Search for the cell housing the specified text and yield its [X, Y] center coordinate. 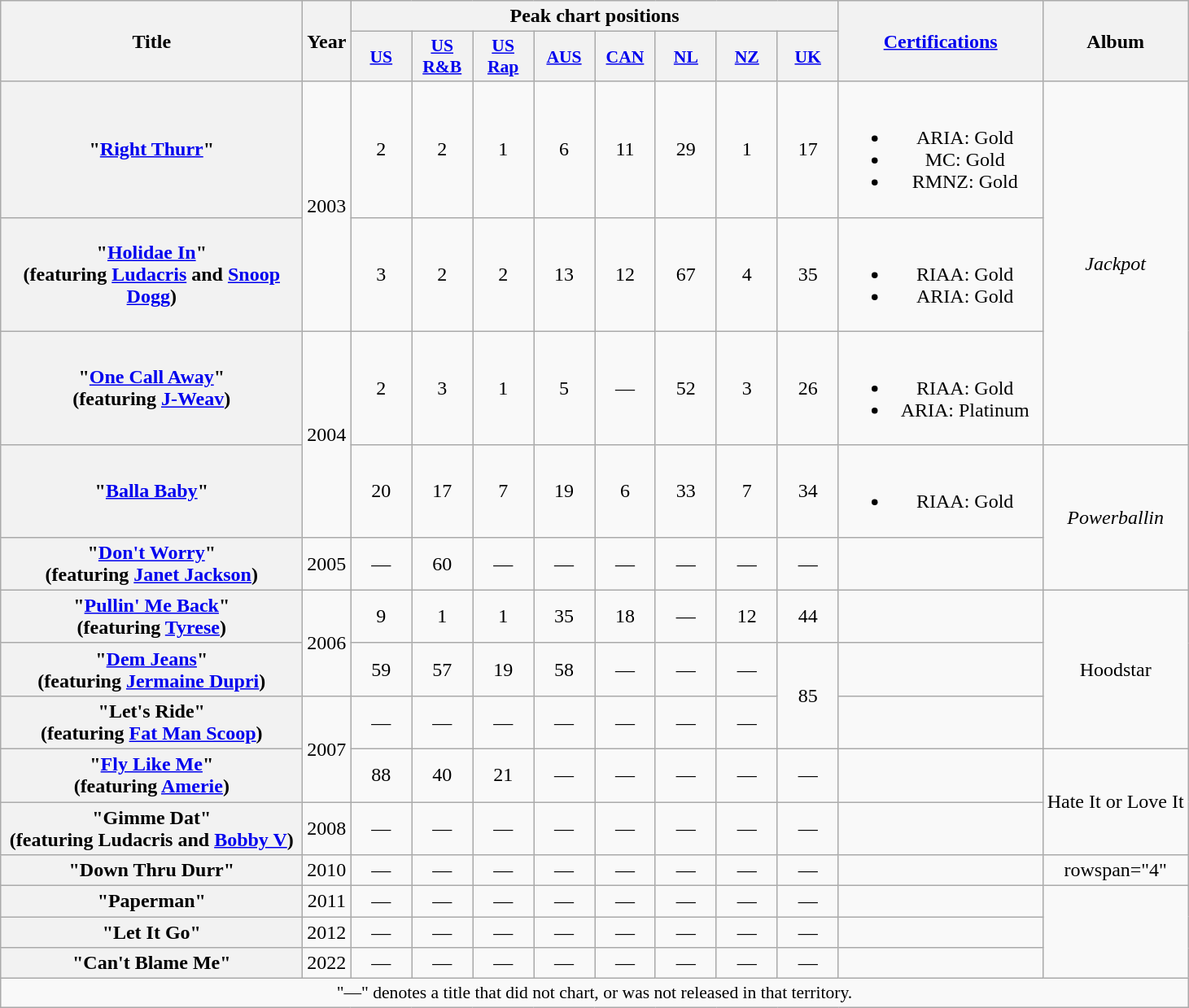
"Right Thurr" [151, 150]
RIAA: GoldARIA: Platinum [941, 388]
2006 [327, 643]
Album [1115, 41]
NZ [747, 57]
US [381, 57]
"Gimme Dat" (featuring Ludacris and Bobby V) [151, 828]
Hoodstar [1115, 669]
88 [381, 775]
"Can't Blame Me" [151, 963]
"Pullin' Me Back" (featuring Tyrese) [151, 617]
UK [807, 57]
11 [625, 150]
21 [503, 775]
"Let It Go" [151, 932]
34 [807, 491]
RIAA: Gold [941, 491]
2004 [327, 434]
RIAA: GoldARIA: Gold [941, 274]
ARIA: GoldMC: GoldRMNZ: Gold [941, 150]
NL [685, 57]
"Down Thru Durr" [151, 871]
Peak chart positions [594, 16]
"Don't Worry" (featuring Janet Jackson) [151, 563]
2022 [327, 963]
58 [565, 669]
Hate It or Love It [1115, 801]
33 [685, 491]
44 [807, 617]
2005 [327, 563]
Jackpot [1115, 264]
"—" denotes a title that did not chart, or was not released in that territory. [594, 993]
"Balla Baby" [151, 491]
2012 [327, 932]
9 [381, 617]
26 [807, 388]
rowspan="4" [1115, 871]
"Dem Jeans" (featuring Jermaine Dupri) [151, 669]
"Let's Ride" (featuring Fat Man Scoop) [151, 722]
60 [443, 563]
Year [327, 41]
59 [381, 669]
20 [381, 491]
AUS [565, 57]
52 [685, 388]
4 [747, 274]
57 [443, 669]
2010 [327, 871]
29 [685, 150]
40 [443, 775]
US R&B [443, 57]
2008 [327, 828]
Powerballin [1115, 517]
13 [565, 274]
2011 [327, 901]
US Rap [503, 57]
67 [685, 274]
85 [807, 696]
"One Call Away" (featuring J-Weav) [151, 388]
5 [565, 388]
Title [151, 41]
18 [625, 617]
"Holidae In" (featuring Ludacris and Snoop Dogg) [151, 274]
Certifications [941, 41]
"Fly Like Me" (featuring Amerie) [151, 775]
"Paperman" [151, 901]
CAN [625, 57]
2007 [327, 748]
2003 [327, 207]
